Output the (x, y) coordinate of the center of the cell containing the given text.  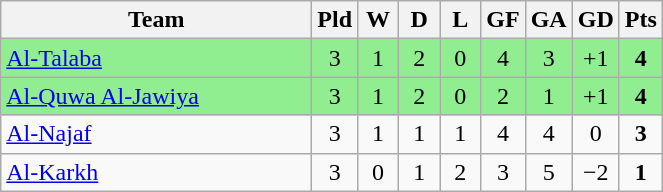
Al-Karkh (156, 172)
−2 (596, 172)
Al-Talaba (156, 58)
GA (548, 20)
Pts (640, 20)
W (378, 20)
Al-Najaf (156, 134)
D (420, 20)
GD (596, 20)
L (460, 20)
GF (503, 20)
5 (548, 172)
Al-Quwa Al-Jawiya (156, 96)
Team (156, 20)
Pld (335, 20)
